Detect which cell encompasses the target text, then output its (x, y) center coordinate. 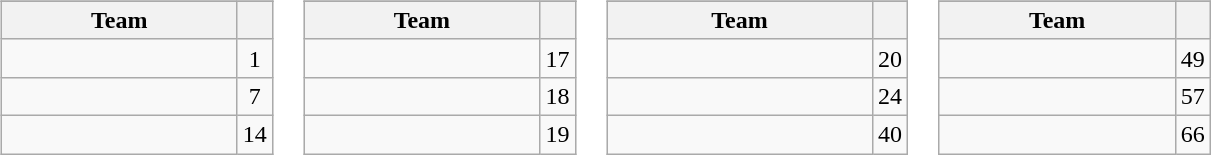
17 (558, 58)
40 (890, 134)
1 (254, 58)
14 (254, 134)
24 (890, 96)
20 (890, 58)
7 (254, 96)
57 (1192, 96)
18 (558, 96)
66 (1192, 134)
49 (1192, 58)
19 (558, 134)
